Return (x, y) of the center of cell containing provided text 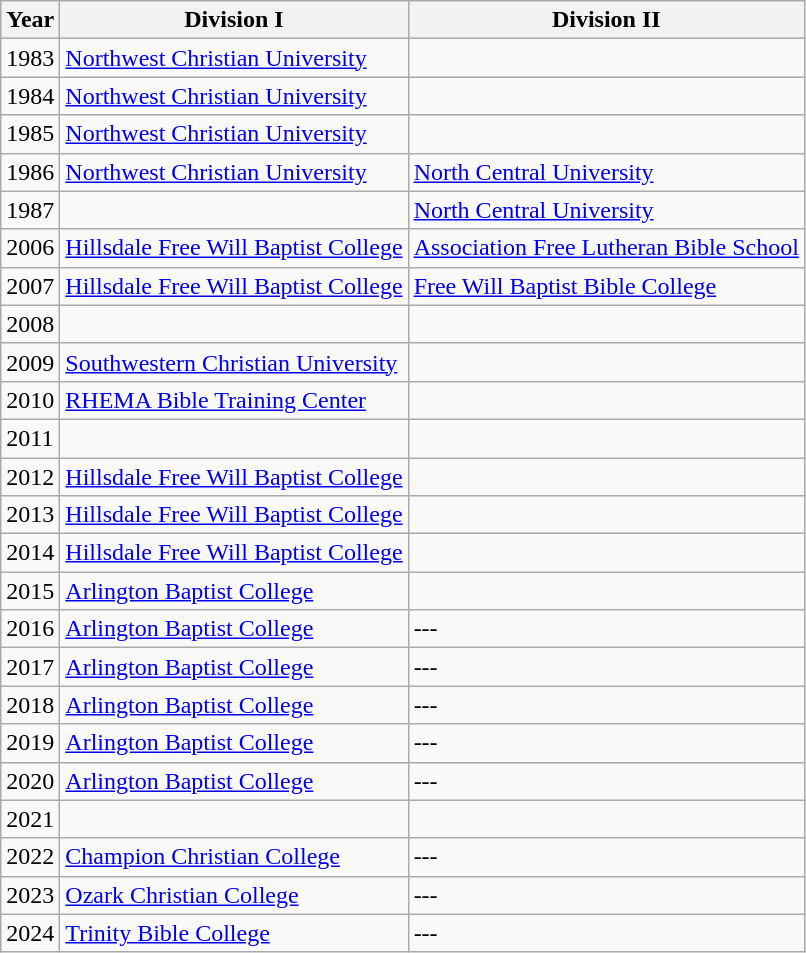
Association Free Lutheran Bible School (606, 248)
2010 (30, 400)
2015 (30, 591)
Year (30, 20)
2017 (30, 667)
2018 (30, 705)
2021 (30, 819)
Southwestern Christian University (234, 362)
1985 (30, 134)
2019 (30, 743)
2006 (30, 248)
2007 (30, 286)
1986 (30, 172)
Champion Christian College (234, 857)
1983 (30, 58)
Free Will Baptist Bible College (606, 286)
2008 (30, 324)
2024 (30, 933)
1987 (30, 210)
2009 (30, 362)
RHEMA Bible Training Center (234, 400)
2022 (30, 857)
Ozark Christian College (234, 895)
2014 (30, 553)
2011 (30, 438)
1984 (30, 96)
Division I (234, 20)
2013 (30, 515)
2016 (30, 629)
2012 (30, 477)
2020 (30, 781)
Division II (606, 20)
2023 (30, 895)
Trinity Bible College (234, 933)
